From the cell containing the given text, extract its center point as (x, y) coordinate. 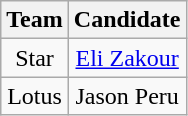
Candidate (127, 20)
Jason Peru (127, 96)
Eli Zakour (127, 58)
Lotus (35, 96)
Team (35, 20)
Star (35, 58)
